For the text-containing cell, return its midpoint in (X, Y) coordinate format. 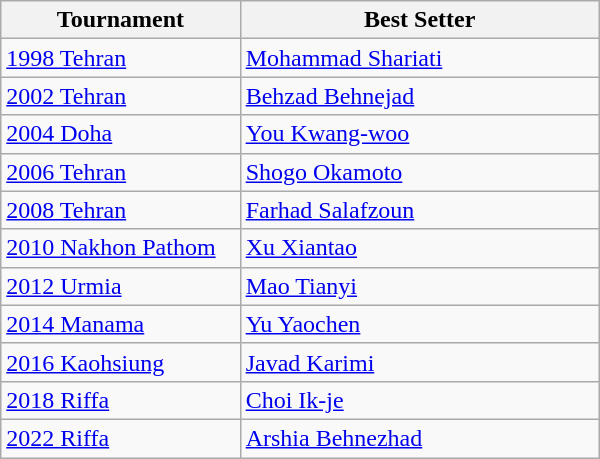
Arshia Behnezhad (420, 438)
2006 Tehran (120, 172)
Choi Ik-je (420, 400)
Mao Tianyi (420, 286)
Yu Yaochen (420, 324)
Tournament (120, 20)
2012 Urmia (120, 286)
2016 Kaohsiung (120, 362)
Xu Xiantao (420, 248)
2002 Tehran (120, 96)
2008 Tehran (120, 210)
Behzad Behnejad (420, 96)
Farhad Salafzoun (420, 210)
2022 Riffa (120, 438)
Mohammad Shariati (420, 58)
1998 Tehran (120, 58)
Javad Karimi (420, 362)
Shogo Okamoto (420, 172)
2018 Riffa (120, 400)
Best Setter (420, 20)
2004 Doha (120, 134)
2010 Nakhon Pathom (120, 248)
You Kwang-woo (420, 134)
2014 Manama (120, 324)
